Scan for the cell matching the given text and deliver its [x, y] coordinate at center. 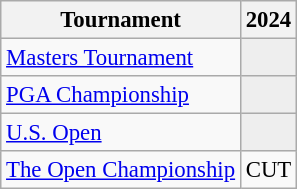
2024 [268, 20]
Masters Tournament [121, 58]
CUT [268, 170]
Tournament [121, 20]
The Open Championship [121, 170]
U.S. Open [121, 133]
PGA Championship [121, 95]
